Provide the (x, y) coordinate of the cell's center where the given text is located.  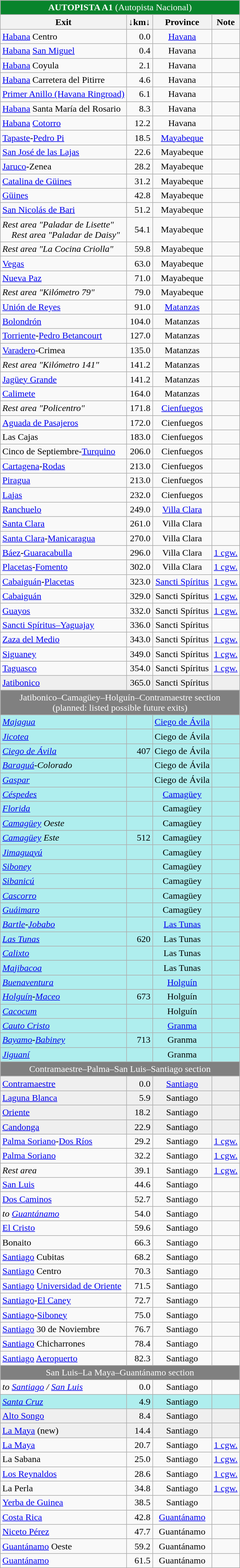
Rest area "Paladar de Lisette" Rest area "Paladar de Daisy" (64, 229)
Sibanicú (64, 881)
354.0 (140, 669)
Habana Coyula (64, 65)
Costa Rica (64, 1517)
Palma Soriano-Dos Ríos (64, 1141)
Guayos (64, 610)
31.2 (140, 181)
Torriente-Pedro Betancourt (64, 336)
29.2 (140, 1141)
Jiguaní (64, 1054)
San José de las Lajas (64, 152)
Contramaestre (64, 1083)
22.6 (140, 152)
172.0 (140, 423)
Habana San Miguel (64, 51)
Siboney (64, 866)
Los Reynaldos (64, 1474)
79.0 (140, 292)
Contramaestre–Palma–San Luis–Santiago section (120, 1069)
Jicotea (64, 737)
Santiago Centro (64, 1271)
76.7 (140, 1329)
620 (140, 939)
Note (226, 22)
La Maya (new) (64, 1430)
54.0 (140, 1214)
Candonga (64, 1127)
Zaza del Medio (64, 639)
Exit (64, 22)
332.0 (140, 610)
Jatibonico (64, 683)
39.1 (140, 1170)
La Perla (64, 1488)
Aguada de Pasajeros (64, 423)
164.0 (140, 394)
Santiago Chicharrones (64, 1344)
Gaspar (64, 780)
Bolondrón (64, 321)
232.0 (140, 495)
Guantánamo Oeste (64, 1546)
Santa Clara (64, 524)
Cabaiguán (64, 596)
Habana Centro (64, 36)
Laguna Blanca (64, 1098)
Santa Cruz (64, 1402)
8.3 (140, 109)
Buenaventura (64, 982)
365.0 (140, 683)
Báez-Guaracabulla (64, 553)
Camagüey Este (64, 838)
343.0 (140, 639)
Nueva Paz (64, 278)
La Maya (64, 1445)
82.3 (140, 1358)
Santiago Aeropuerto (64, 1358)
673 (140, 997)
Primer Anillo (Havana Ringroad) (64, 94)
28.6 (140, 1474)
5.9 (140, 1098)
Cartagena-Rodas (64, 466)
38.5 (140, 1503)
Habana Santa María del Rosario (64, 109)
Bonaito (64, 1242)
91.0 (140, 307)
18.5 (140, 138)
Calimete (64, 394)
Santiago-El Caney (64, 1300)
↓km↓ (140, 22)
Tapaste-Pedro Pi (64, 138)
70.3 (140, 1271)
Piragua (64, 481)
Palma Soriano (64, 1156)
302.0 (140, 567)
Las Cajas (64, 437)
206.0 (140, 452)
59.2 (140, 1546)
Santiago 30 de Noviembre (64, 1329)
171.8 (140, 408)
407 (140, 751)
Cinco de Septiembre-Turquino (64, 452)
Placetas-Fomento (64, 567)
135.0 (140, 350)
54.1 (140, 229)
127.0 (140, 336)
32.2 (140, 1156)
2.1 (140, 65)
Santa Clara-Manicaragua (64, 538)
349.0 (140, 654)
Rest area "Policentro" (64, 408)
Habana Carretera del Pitirre (64, 80)
Vegas (64, 264)
6.1 (140, 94)
296.0 (140, 553)
Cabaiguán-Placetas (64, 582)
Unión de Reyes (64, 307)
25.0 (140, 1459)
261.0 (140, 524)
Yerba de Guinea (64, 1503)
336.0 (140, 625)
Guáimaro (64, 910)
Rest area "Kilómetro 79" (64, 292)
0.4 (140, 51)
Catalina de Güines (64, 181)
512 (140, 838)
El Cristo (64, 1228)
Sancti Spíritus–Yaguajay (64, 625)
to Santiago / San Luis (64, 1387)
Habana Cotorro (64, 123)
34.8 (140, 1488)
Baraguá-Colorado (64, 765)
Majagua (64, 722)
Santiago-Siboney (64, 1315)
8.4 (140, 1416)
329.0 (140, 596)
44.6 (140, 1185)
Jatibonico–Camagüey–Holguín–Contramaestre section(planned: listed possible future exits) (120, 703)
59.6 (140, 1228)
47.7 (140, 1532)
52.7 (140, 1199)
63.0 (140, 264)
249.0 (140, 509)
Camagüey Oeste (64, 823)
Majibacoa (64, 968)
Güines (64, 196)
Florida (64, 809)
Santiago Universidad de Oriente (64, 1286)
20.7 (140, 1445)
Dos Caminos (64, 1199)
Siguaney (64, 654)
San Nicolás de Bari (64, 210)
Taguasco (64, 669)
28.2 (140, 166)
Jagüey Grande (64, 379)
Rest area (64, 1170)
Rest area "La Cocina Criolla" (64, 249)
59.8 (140, 249)
71.0 (140, 278)
Bayamo-Babiney (64, 1040)
Cauto Cristo (64, 1026)
78.4 (140, 1344)
Holguín-Maceo (64, 997)
Cascorro (64, 895)
Alto Songo (64, 1416)
18.2 (140, 1112)
75.0 (140, 1315)
323.0 (140, 582)
Bartle-Jobabo (64, 925)
Santiago Cubitas (64, 1257)
AUTOPISTA A1 (Autopista Nacional) (120, 8)
22.9 (140, 1127)
Ranchuelo (64, 509)
Calixto (64, 953)
Lajas (64, 495)
San Luis (64, 1185)
4.9 (140, 1402)
68.2 (140, 1257)
La Sabana (64, 1459)
Céspedes (64, 794)
to Guantánamo (64, 1214)
72.7 (140, 1300)
Province (182, 22)
51.2 (140, 210)
Rest area "Kilómetro 141" (64, 365)
Oriente (64, 1112)
713 (140, 1040)
71.5 (140, 1286)
183.0 (140, 437)
Niceto Pérez (64, 1532)
San Luis–La Maya–Guantánamo section (120, 1373)
104.0 (140, 321)
14.4 (140, 1430)
66.3 (140, 1242)
12.2 (140, 123)
4.6 (140, 80)
270.0 (140, 538)
61.5 (140, 1560)
Varadero-Crimea (64, 350)
Jaruco-Zenea (64, 166)
Jimaguayú (64, 852)
Cacocum (64, 1011)
